From the cell containing the given text, extract its center point as [x, y] coordinate. 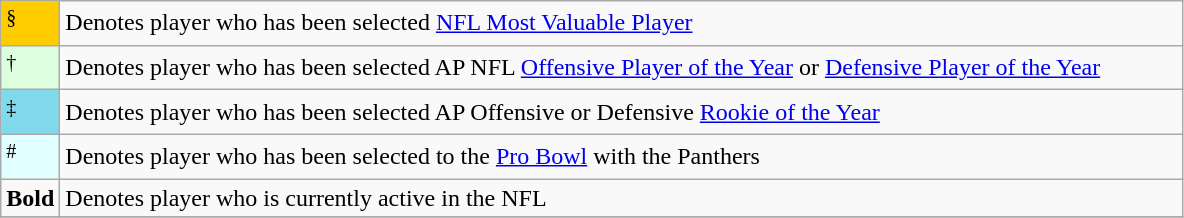
Bold [30, 198]
Denotes player who has been selected to the Pro Bowl with the Panthers [622, 156]
Denotes player who has been selected AP Offensive or Defensive Rookie of the Year [622, 112]
Denotes player who has been selected AP NFL Offensive Player of the Year or Defensive Player of the Year [622, 68]
Denotes player who is currently active in the NFL [622, 198]
# [30, 156]
‡ [30, 112]
§ [30, 24]
Denotes player who has been selected NFL Most Valuable Player [622, 24]
† [30, 68]
